Scan for the cell matching the given text and deliver its (x, y) coordinate at center. 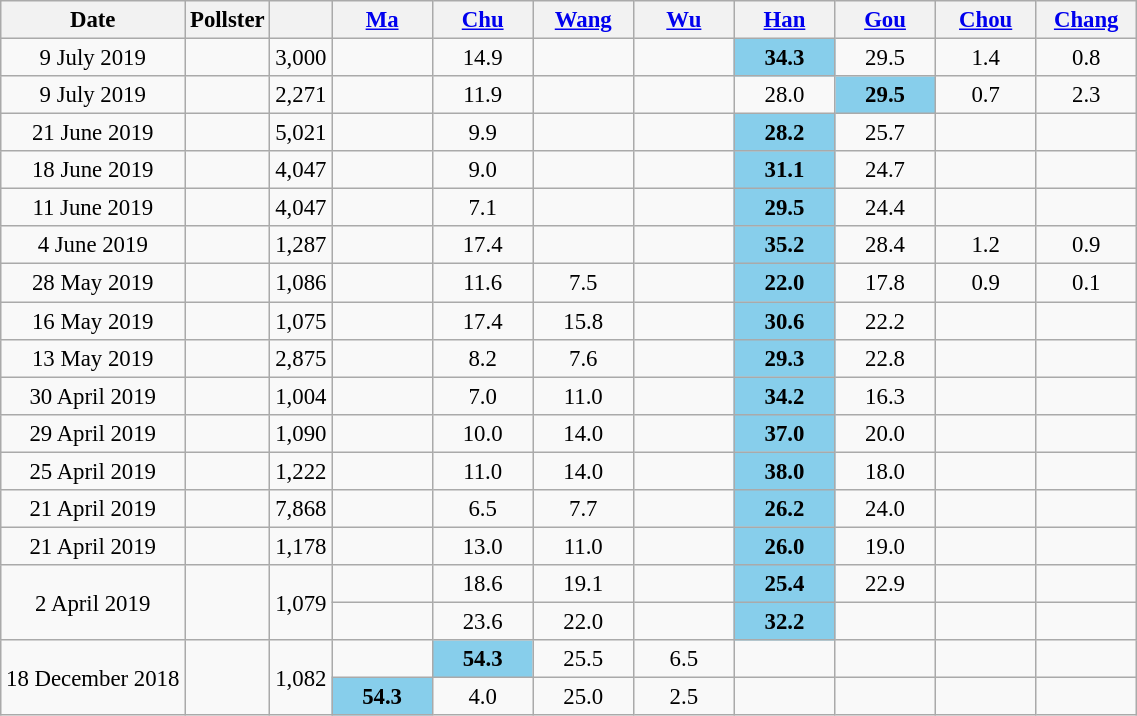
28 May 2019 (93, 283)
13 May 2019 (93, 358)
1,075 (301, 321)
22.9 (886, 584)
38.0 (784, 471)
25.5 (584, 659)
34.3 (784, 58)
7.6 (584, 358)
15.8 (584, 321)
34.2 (784, 396)
Chu (482, 20)
18.0 (886, 471)
9.9 (482, 133)
25.7 (886, 133)
8.2 (482, 358)
25 April 2019 (93, 471)
2 April 2019 (93, 602)
30.6 (784, 321)
7.0 (482, 396)
35.2 (784, 245)
1.4 (986, 58)
28.4 (886, 245)
23.6 (482, 621)
29 April 2019 (93, 433)
19.1 (584, 584)
Han (784, 20)
1,222 (301, 471)
0.1 (1086, 283)
37.0 (784, 433)
Chou (986, 20)
18 December 2018 (93, 678)
1.2 (986, 245)
1,287 (301, 245)
5,021 (301, 133)
Wu (684, 20)
19.0 (886, 546)
7.1 (482, 208)
Date (93, 20)
26.0 (784, 546)
2,875 (301, 358)
11.6 (482, 283)
22.2 (886, 321)
Chang (1086, 20)
4 June 2019 (93, 245)
21 June 2019 (93, 133)
26.2 (784, 509)
1,086 (301, 283)
10.0 (482, 433)
22.8 (886, 358)
20.0 (886, 433)
3,000 (301, 58)
25.0 (584, 697)
24.0 (886, 509)
16 May 2019 (93, 321)
1,090 (301, 433)
1,082 (301, 678)
Wang (584, 20)
30 April 2019 (93, 396)
14.9 (482, 58)
13.0 (482, 546)
1,004 (301, 396)
32.2 (784, 621)
24.7 (886, 170)
9.0 (482, 170)
25.4 (784, 584)
1,079 (301, 602)
28.0 (784, 95)
17.8 (886, 283)
2,271 (301, 95)
1,178 (301, 546)
18 June 2019 (93, 170)
Ma (382, 20)
0.7 (986, 95)
Pollster (228, 20)
31.1 (784, 170)
4.0 (482, 697)
28.2 (784, 133)
Gou (886, 20)
18.6 (482, 584)
2.5 (684, 697)
24.4 (886, 208)
16.3 (886, 396)
29.3 (784, 358)
7,868 (301, 509)
7.7 (584, 509)
11 June 2019 (93, 208)
11.9 (482, 95)
2.3 (1086, 95)
7.5 (584, 283)
0.8 (1086, 58)
